Capture the cell that displays the provided text and extract its (X, Y) central coordinate. 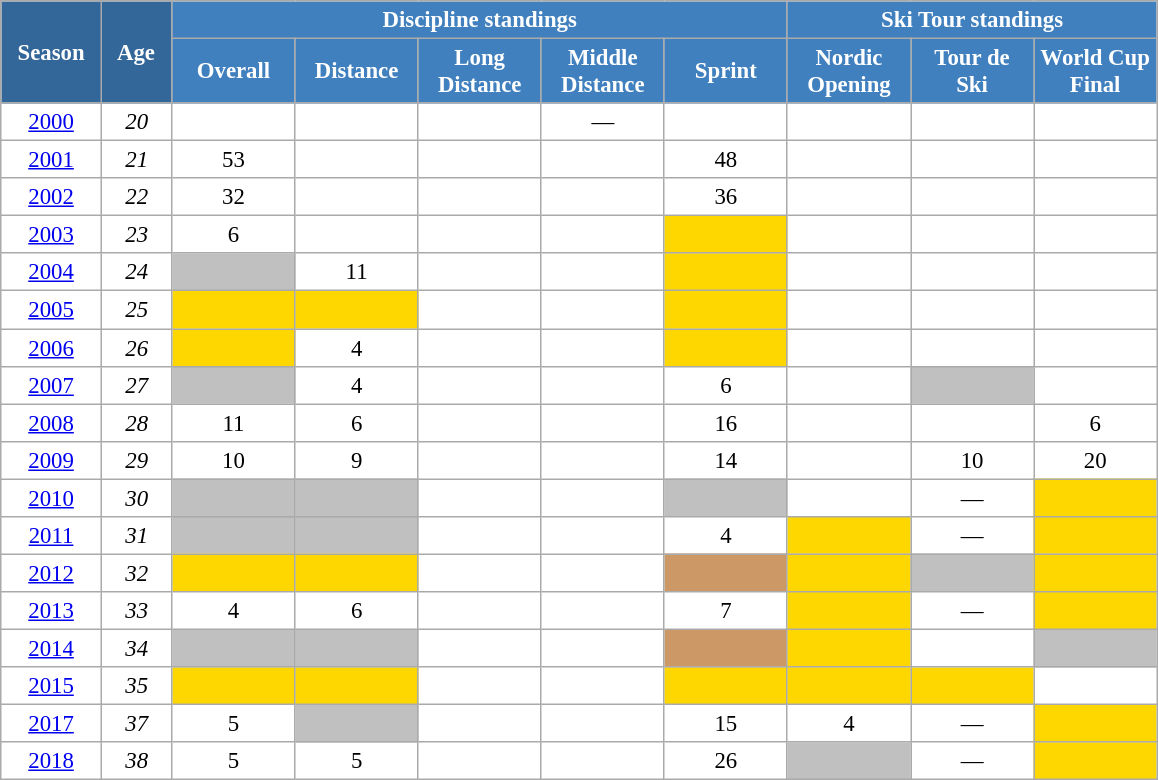
35 (136, 686)
2007 (52, 385)
2005 (52, 310)
2015 (52, 686)
15 (726, 724)
27 (136, 385)
Season (52, 52)
Distance (356, 72)
2010 (52, 498)
2000 (52, 122)
53 (234, 160)
World CupFinal (1096, 72)
38 (136, 761)
14 (726, 460)
2006 (52, 348)
2011 (52, 536)
2013 (52, 611)
Sprint (726, 72)
Long Distance (480, 72)
2018 (52, 761)
33 (136, 611)
48 (726, 160)
31 (136, 536)
29 (136, 460)
2008 (52, 423)
2014 (52, 648)
23 (136, 235)
2001 (52, 160)
21 (136, 160)
30 (136, 498)
Ski Tour standings (972, 20)
24 (136, 273)
2009 (52, 460)
Overall (234, 72)
34 (136, 648)
NordicOpening (848, 72)
28 (136, 423)
Middle Distance (602, 72)
Age (136, 52)
2012 (52, 573)
2004 (52, 273)
37 (136, 724)
Tour deSki (972, 72)
36 (726, 197)
2002 (52, 197)
16 (726, 423)
2003 (52, 235)
2017 (52, 724)
22 (136, 197)
9 (356, 460)
Discipline standings (480, 20)
7 (726, 611)
25 (136, 310)
